For the text-containing cell, return its midpoint in (X, Y) coordinate format. 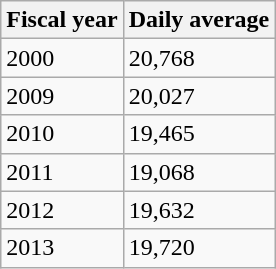
19,068 (199, 172)
19,720 (199, 248)
2009 (62, 96)
19,465 (199, 134)
20,768 (199, 58)
2000 (62, 58)
20,027 (199, 96)
2010 (62, 134)
19,632 (199, 210)
2012 (62, 210)
2013 (62, 248)
Daily average (199, 20)
Fiscal year (62, 20)
2011 (62, 172)
